Return (X, Y) of the center of cell containing provided text 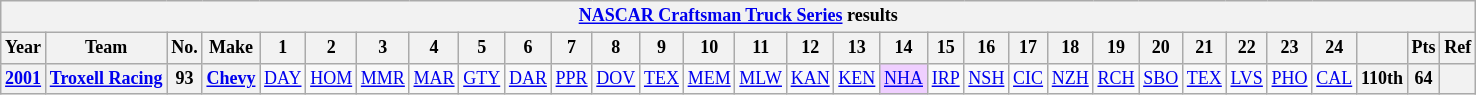
Pts (1424, 48)
PHO (1290, 78)
DAR (528, 78)
15 (946, 48)
10 (709, 48)
KEN (857, 78)
IRP (946, 78)
23 (1290, 48)
GTY (482, 78)
5 (482, 48)
9 (662, 48)
No. (184, 48)
13 (857, 48)
12 (810, 48)
14 (904, 48)
CAL (1334, 78)
21 (1204, 48)
2 (332, 48)
17 (1028, 48)
MLW (760, 78)
Ref (1458, 48)
7 (572, 48)
SBO (1161, 78)
PPR (572, 78)
19 (1116, 48)
HOM (332, 78)
8 (616, 48)
64 (1424, 78)
NSH (986, 78)
NASCAR Craftsman Truck Series results (738, 16)
MMR (384, 78)
18 (1070, 48)
DAY (283, 78)
Make (231, 48)
3 (384, 48)
MAR (434, 78)
4 (434, 48)
20 (1161, 48)
1 (283, 48)
110th (1382, 78)
93 (184, 78)
16 (986, 48)
RCH (1116, 78)
6 (528, 48)
24 (1334, 48)
LVS (1246, 78)
22 (1246, 48)
Troxell Racing (106, 78)
Team (106, 48)
NHA (904, 78)
MEM (709, 78)
KAN (810, 78)
NZH (1070, 78)
Year (24, 48)
11 (760, 48)
CIC (1028, 78)
2001 (24, 78)
Chevy (231, 78)
DOV (616, 78)
